Detect which cell encompasses the target text, then output its [X, Y] center coordinate. 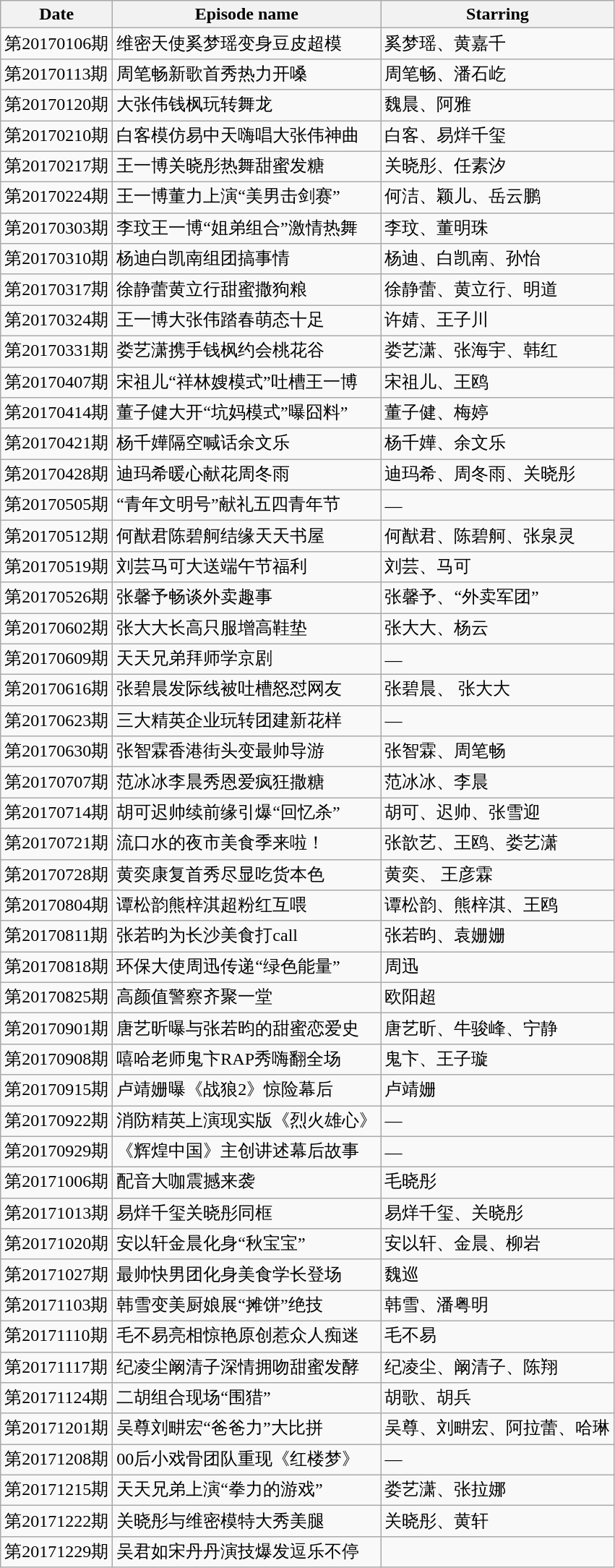
天天兄弟上演“拳力的游戏” [247, 1490]
李玟、董明珠 [497, 229]
王一博大张伟踏春萌态十足 [247, 321]
张智霖、周笔畅 [497, 752]
迪玛希、周冬雨、关晓彤 [497, 474]
关晓彤、黄轩 [497, 1522]
《辉煌中国》主创讲述幕后故事 [247, 1151]
吴尊、刘畊宏、阿拉蕾、哈琳 [497, 1429]
张馨予畅谈外卖趣事 [247, 597]
张歆艺、王鸥、娄艺潇 [497, 843]
杨迪白凯南组团搞事情 [247, 259]
第20171215期 [56, 1490]
何洁、颖儿、岳云鹏 [497, 198]
卢靖姗 [497, 1091]
谭松韵、熊梓淇、王鸥 [497, 906]
第20170526期 [56, 597]
第20170317期 [56, 289]
第20170901期 [56, 1028]
第20170818期 [56, 968]
欧阳超 [497, 998]
卢靖姗曝《战狼2》惊险幕后 [247, 1091]
何猷君、陈碧舸、张泉灵 [497, 537]
三大精英企业玩转团建新花样 [247, 720]
张若昀、袁姗姗 [497, 936]
第20170825期 [56, 998]
第20170804期 [56, 906]
张大大长高只服增高鞋垫 [247, 629]
配音大咖震撼来袭 [247, 1183]
迪玛希暖心献花周冬雨 [247, 474]
徐静蕾、黄立行、明道 [497, 289]
易烊千玺关晓彤同框 [247, 1214]
韩雪、潘粤明 [497, 1306]
第20170106期 [56, 43]
流口水的夜市美食季来啦！ [247, 843]
维密天使奚梦瑶变身豆皮超模 [247, 43]
第20171222期 [56, 1522]
第20170512期 [56, 537]
白客模仿易中天嗨唱大张伟神曲 [247, 136]
第20170519期 [56, 567]
安以轩金晨化身“秋宝宝” [247, 1244]
第20170414期 [56, 414]
第20170714期 [56, 813]
第20171208期 [56, 1460]
环保大使周迅传递“绿色能量” [247, 968]
杨千嬅、余文乐 [497, 444]
安以轩、金晨、柳岩 [497, 1244]
第20170421期 [56, 444]
第20170303期 [56, 229]
第20170602期 [56, 629]
Starring [497, 14]
张碧晨发际线被吐槽怒怼网友 [247, 690]
胡可、迟帅、张雪迎 [497, 813]
第20171229期 [56, 1552]
第20170630期 [56, 752]
第20170929期 [56, 1151]
第20170721期 [56, 843]
Episode name [247, 14]
黄奕康复首秀尽显吃货本色 [247, 875]
范冰冰、李晨 [497, 783]
黄奕、 王彦霖 [497, 875]
许婧、王子川 [497, 321]
李玟王一博“姐弟组合”激情热舞 [247, 229]
第20170310期 [56, 259]
第20170428期 [56, 474]
徐静蕾黄立行甜蜜撒狗粮 [247, 289]
唐艺昕、牛骏峰、宁静 [497, 1028]
张智霖香港街头变最帅导游 [247, 752]
第20170707期 [56, 783]
白客、易烊千玺 [497, 136]
“青年文明号”献礼五四青年节 [247, 505]
第20170217期 [56, 166]
张馨予、“外卖军团” [497, 597]
张碧晨、 张大大 [497, 690]
董子健、梅婷 [497, 414]
第20171124期 [56, 1399]
Date [56, 14]
第20170915期 [56, 1091]
宋祖儿、王鸥 [497, 382]
第20170324期 [56, 321]
第20171013期 [56, 1214]
第20170331期 [56, 351]
王一博关晓彤热舞甜蜜发糖 [247, 166]
第20171103期 [56, 1306]
吴尊刘畊宏“爸爸力”大比拼 [247, 1429]
韩雪变美厨娘展“摊饼”绝技 [247, 1306]
第20170210期 [56, 136]
刘芸、马可 [497, 567]
刘芸马可大送端午节福利 [247, 567]
胡可迟帅续前缘引爆“回忆杀” [247, 813]
第20170908期 [56, 1059]
周笔畅、潘石屹 [497, 74]
第20170623期 [56, 720]
00后小戏骨团队重现《红楼梦》 [247, 1460]
第20170609期 [56, 660]
第20170224期 [56, 198]
第20171027期 [56, 1274]
第20170922期 [56, 1121]
毛不易 [497, 1337]
第20170616期 [56, 690]
嘻哈老师鬼卞RAP秀嗨翻全场 [247, 1059]
天天兄弟拜师学京剧 [247, 660]
魏巡 [497, 1274]
纪凌尘、阚清子、陈翔 [497, 1367]
毛不易亮相惊艳原创惹众人痴迷 [247, 1337]
宋祖儿“祥林嫂模式”吐槽王一博 [247, 382]
唐艺昕曝与张若昀的甜蜜恋爱史 [247, 1028]
谭松韵熊梓淇超粉红互喂 [247, 906]
杨迪、白凯南、孙怡 [497, 259]
第20171006期 [56, 1183]
董子健大开“坑妈模式”曝囧料” [247, 414]
最帅快男团化身美食学长登场 [247, 1274]
易烊千玺、关晓彤 [497, 1214]
第20170113期 [56, 74]
关晓彤、任素汐 [497, 166]
范冰冰李晨秀恩爱疯狂撒糖 [247, 783]
毛晓彤 [497, 1183]
第20171117期 [56, 1367]
第20171201期 [56, 1429]
第20171110期 [56, 1337]
第20170505期 [56, 505]
第20170811期 [56, 936]
张大大、杨云 [497, 629]
杨千嬅隔空喊话余文乐 [247, 444]
奚梦瑶、黄嘉千 [497, 43]
第20170728期 [56, 875]
消防精英上演现实版《烈火雄心》 [247, 1121]
鬼卞、王子璇 [497, 1059]
胡歌、胡兵 [497, 1399]
周迅 [497, 968]
大张伟钱枫玩转舞龙 [247, 106]
纪凌尘阚清子深情拥吻甜蜜发酵 [247, 1367]
娄艺潇、张海宇、韩红 [497, 351]
周笔畅新歌首秀热力开嗓 [247, 74]
第20170120期 [56, 106]
娄艺潇、张拉娜 [497, 1490]
魏晨、阿雅 [497, 106]
二胡组合现场“围猎” [247, 1399]
娄艺潇携手钱枫约会桃花谷 [247, 351]
高颜值警察齐聚一堂 [247, 998]
张若昀为长沙美食打call [247, 936]
关晓彤与维密模特大秀美腿 [247, 1522]
何猷君陈碧舸结缘天天书屋 [247, 537]
王一博董力上演“美男击剑赛” [247, 198]
第20170407期 [56, 382]
吴君如宋丹丹演技爆发逗乐不停 [247, 1552]
第20171020期 [56, 1244]
